Identify which cell holds the provided text, then report its [X, Y] central coordinate. 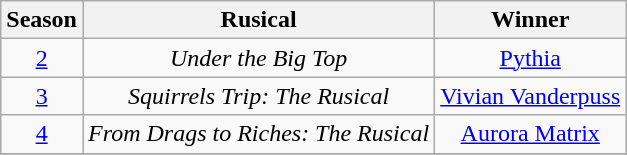
Rusical [258, 20]
From Drags to Riches: The Rusical [258, 134]
Under the Big Top [258, 58]
Season [42, 20]
4 [42, 134]
3 [42, 96]
Aurora Matrix [530, 134]
Pythia [530, 58]
2 [42, 58]
Winner [530, 20]
Squirrels Trip: The Rusical [258, 96]
Vivian Vanderpuss [530, 96]
